Determine the [X, Y] coordinate at the center of the cell enclosing the given text.  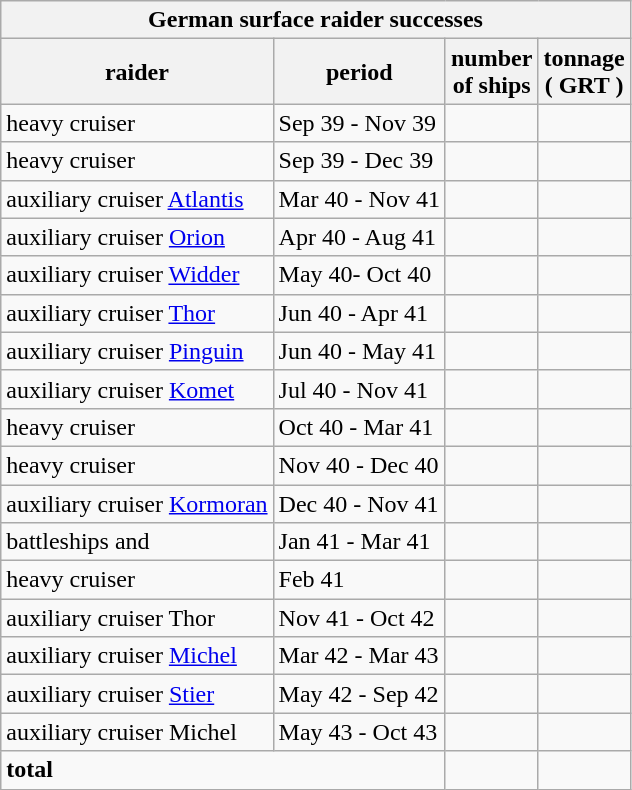
Mar 40 - Nov 41 [359, 199]
auxiliary cruiser Orion [137, 237]
Nov 41 - Oct 42 [359, 618]
Jan 41 - Mar 41 [359, 542]
Apr 40 - Aug 41 [359, 237]
Nov 40 - Dec 40 [359, 465]
auxiliary cruiser Pinguin [137, 351]
auxiliary cruiser Widder [137, 275]
tonnage ( GRT ) [584, 72]
Oct 40 - Mar 41 [359, 427]
Sep 39 - Nov 39 [359, 123]
battleships and [137, 542]
period [359, 72]
Sep 39 - Dec 39 [359, 161]
Mar 42 - Mar 43 [359, 656]
Jul 40 - Nov 41 [359, 389]
Jun 40 - May 41 [359, 351]
May 43 - Oct 43 [359, 732]
raider [137, 72]
German surface raider successes [316, 20]
auxiliary cruiser Kormoran [137, 503]
May 42 - Sep 42 [359, 694]
total [224, 770]
number of ships [491, 72]
May 40- Oct 40 [359, 275]
Dec 40 - Nov 41 [359, 503]
Jun 40 - Apr 41 [359, 313]
auxiliary cruiser Atlantis [137, 199]
auxiliary cruiser Stier [137, 694]
auxiliary cruiser Komet [137, 389]
Feb 41 [359, 580]
